Extract the [X, Y] coordinate from the center of the cell holding the provided text.  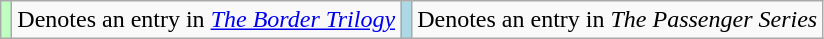
Denotes an entry in The Passenger Series [618, 20]
Denotes an entry in The Border Trilogy [206, 20]
